Identify which cell holds the provided text, then report its [x, y] central coordinate. 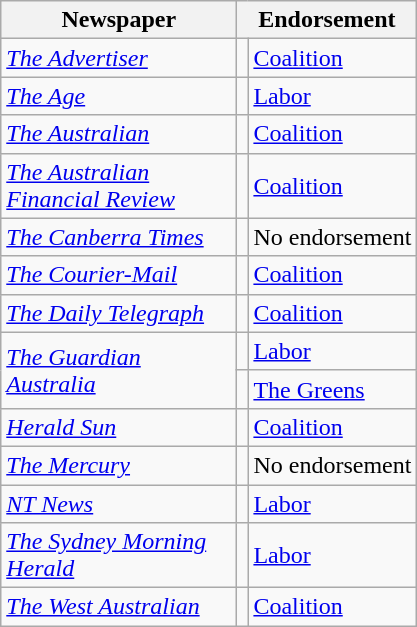
The Advertiser [119, 58]
Endorsement [327, 20]
The West Australian [119, 607]
The Sydney Morning Herald [119, 556]
The Courier-Mail [119, 275]
The Age [119, 96]
Herald Sun [119, 427]
The Canberra Times [119, 237]
Newspaper [119, 20]
The Guardian Australia [119, 370]
The Mercury [119, 465]
NT News [119, 503]
The Daily Telegraph [119, 313]
The Greens [332, 389]
The Australian Financial Review [119, 186]
The Australian [119, 134]
